Identify which cell holds the provided text, then report its (x, y) central coordinate. 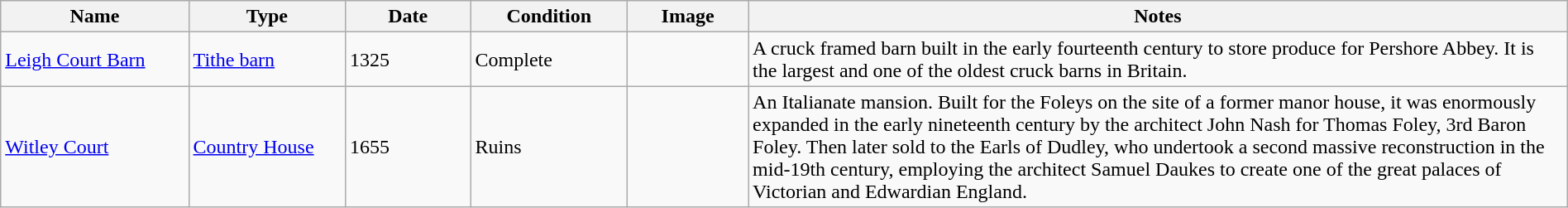
Name (94, 17)
Date (409, 17)
Complete (549, 60)
Ruins (549, 147)
Notes (1158, 17)
Image (688, 17)
Country House (266, 147)
Condition (549, 17)
1325 (409, 60)
Type (266, 17)
1655 (409, 147)
Leigh Court Barn (94, 60)
Witley Court (94, 147)
Tithe barn (266, 60)
